Find where the given text appears and provide that cell's center as (x, y) coordinate. 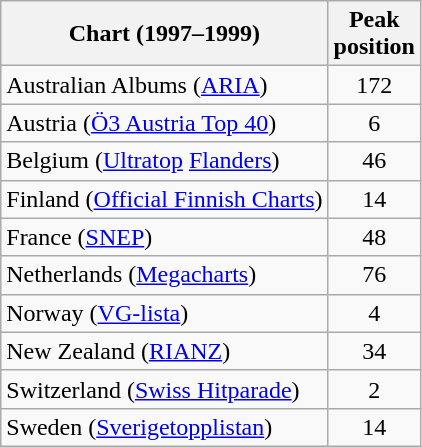
Peakposition (374, 34)
France (SNEP) (164, 237)
4 (374, 313)
46 (374, 161)
Chart (1997–1999) (164, 34)
New Zealand (RIANZ) (164, 351)
Australian Albums (ARIA) (164, 85)
Belgium (Ultratop Flanders) (164, 161)
48 (374, 237)
2 (374, 389)
76 (374, 275)
34 (374, 351)
Switzerland (Swiss Hitparade) (164, 389)
172 (374, 85)
Finland (Official Finnish Charts) (164, 199)
Norway (VG-lista) (164, 313)
Sweden (Sverigetopplistan) (164, 427)
Netherlands (Megacharts) (164, 275)
Austria (Ö3 Austria Top 40) (164, 123)
6 (374, 123)
